Return [X, Y] of the center of cell containing provided text 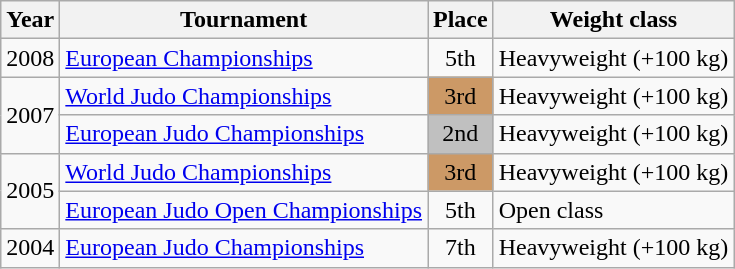
Place [461, 20]
2007 [30, 115]
Year [30, 20]
Open class [614, 210]
2nd [461, 134]
Tournament [244, 20]
2005 [30, 191]
7th [461, 248]
2004 [30, 248]
2008 [30, 58]
European Judo Open Championships [244, 210]
European Championships [244, 58]
Weight class [614, 20]
